Extract the [x, y] coordinate from the center of the cell holding the provided text.  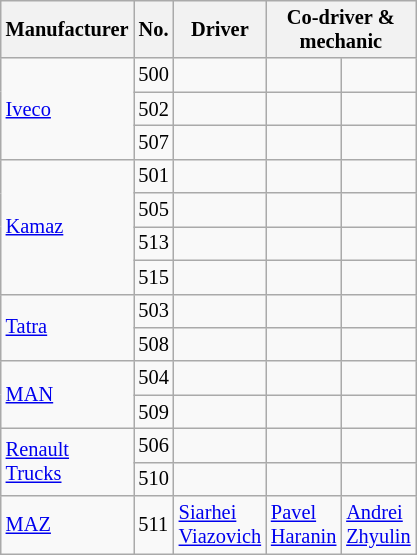
505 [154, 210]
515 [154, 277]
Tatra [68, 328]
509 [154, 412]
506 [154, 445]
508 [154, 344]
Manufacturer [68, 29]
Pavel Haranin [304, 525]
503 [154, 311]
502 [154, 109]
501 [154, 176]
Andrei Zhyulin [378, 525]
MAZ [68, 525]
MAN [68, 394]
513 [154, 243]
Siarhei Viazovich [220, 525]
500 [154, 75]
Iveco [68, 108]
Co-driver & mechanic [341, 29]
507 [154, 142]
510 [154, 479]
504 [154, 378]
511 [154, 525]
Kamaz [68, 226]
Renault Trucks [68, 462]
Driver [220, 29]
No. [154, 29]
